Identify which cell holds the provided text, then report its [x, y] central coordinate. 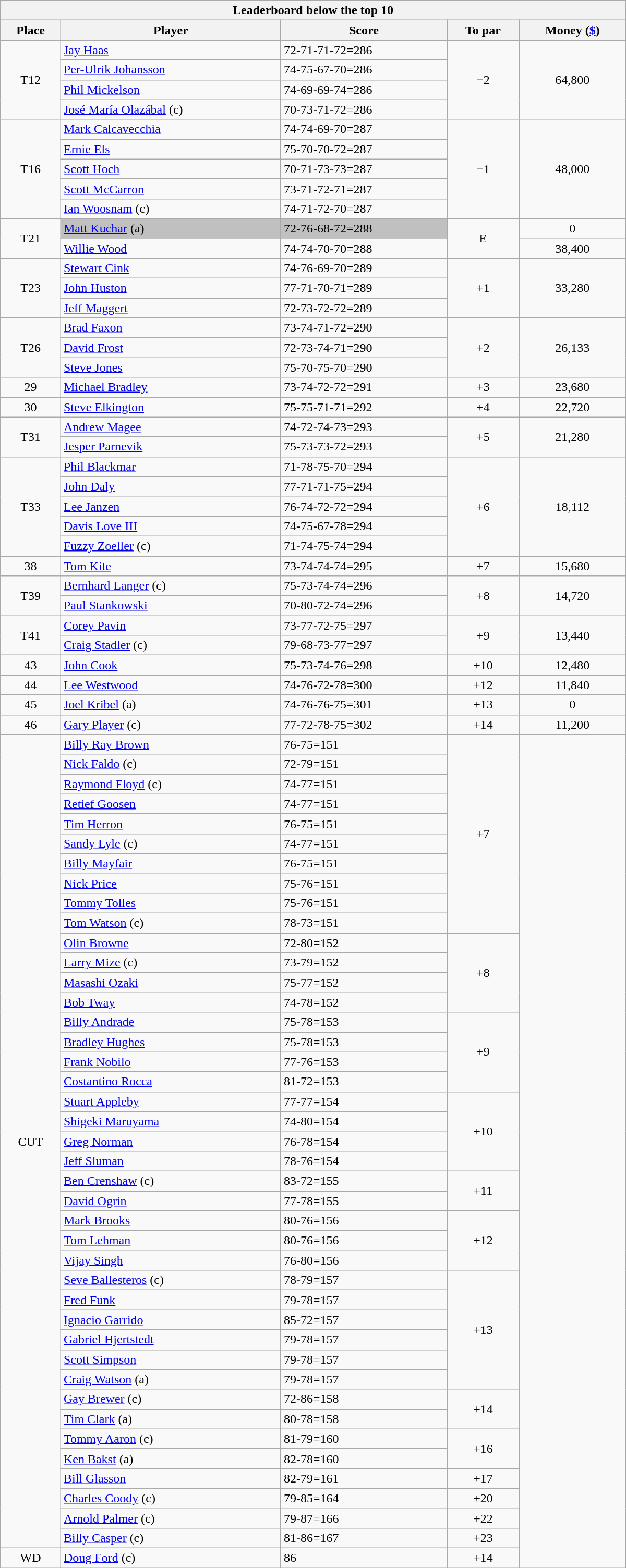
77-71-70-71=289 [364, 288]
45 [31, 705]
Bradley Hughes [171, 1042]
Stuart Appleby [171, 1101]
John Daly [171, 486]
81-79=160 [364, 1439]
Doug Ford (c) [171, 1558]
74-69-69-74=286 [364, 90]
T31 [31, 437]
David Ogrin [171, 1200]
Mark Calcavecchia [171, 129]
John Huston [171, 288]
79-87=166 [364, 1518]
Scott Hoch [171, 169]
T21 [31, 238]
79-68-73-77=297 [364, 645]
85-72=157 [364, 1320]
+1 [483, 288]
76-80=156 [364, 1260]
80-78=158 [364, 1419]
Michael Bradley [171, 387]
Charles Coody (c) [171, 1498]
Bill Glasson [171, 1478]
Greg Norman [171, 1141]
Fred Funk [171, 1300]
72-80=152 [364, 943]
Stewart Cink [171, 268]
12,480 [572, 665]
Sandy Lyle (c) [171, 843]
74-76-72-78=300 [364, 685]
46 [31, 725]
José María Olazábal (c) [171, 109]
Vijay Singh [171, 1260]
33,280 [572, 288]
Tommy Tolles [171, 903]
78-79=157 [364, 1280]
Davis Love III [171, 526]
John Cook [171, 665]
75-70-70-72=287 [364, 149]
86 [364, 1558]
Billy Mayfair [171, 863]
Tim Clark (a) [171, 1419]
Gary Player (c) [171, 725]
WD [31, 1558]
72-71-71-72=286 [364, 50]
70-71-73-73=287 [364, 169]
Masashi Ozaki [171, 983]
72-73-74-71=290 [364, 348]
To par [483, 30]
Arnold Palmer (c) [171, 1518]
Brad Faxon [171, 328]
Ian Woosnam (c) [171, 209]
T26 [31, 348]
11,200 [572, 725]
Larry Mize (c) [171, 963]
71-78-75-70=294 [364, 467]
70-80-72-74=296 [364, 606]
+17 [483, 1478]
74-74-69-70=287 [364, 129]
38,400 [572, 249]
81-72=153 [364, 1082]
71-74-75-74=294 [364, 546]
Paul Stankowski [171, 606]
Tom Lehman [171, 1241]
+23 [483, 1538]
T41 [31, 635]
76-74-72-72=294 [364, 506]
77-71-71-75=294 [364, 486]
29 [31, 387]
Ben Crenshaw (c) [171, 1181]
Raymond Floyd (c) [171, 784]
Craig Stadler (c) [171, 645]
Seve Ballesteros (c) [171, 1280]
Place [31, 30]
−2 [483, 80]
Andrew Magee [171, 427]
21,280 [572, 437]
Per-Ulrik Johansson [171, 70]
72-73-72-72=289 [364, 308]
Gay Brewer (c) [171, 1399]
Tommy Aaron (c) [171, 1439]
77-77=154 [364, 1101]
70-73-71-72=286 [364, 109]
73-77-72-75=297 [364, 626]
72-79=151 [364, 764]
15,680 [572, 566]
Jeff Sluman [171, 1161]
14,720 [572, 596]
+20 [483, 1498]
Jesper Parnevik [171, 447]
82-79=161 [364, 1478]
T23 [31, 288]
Steve Elkington [171, 407]
43 [31, 665]
Shigeki Maruyama [171, 1121]
64,800 [572, 80]
74-80=154 [364, 1121]
75-73-73-72=293 [364, 447]
Tim Herron [171, 824]
77-78=155 [364, 1200]
78-73=151 [364, 923]
T39 [31, 596]
82-78=160 [364, 1459]
74-76-69-70=289 [364, 268]
74-75-67-70=286 [364, 70]
Money ($) [572, 30]
+3 [483, 387]
72-76-68-72=288 [364, 228]
77-76=153 [364, 1062]
79-85=164 [364, 1498]
77-72-78-75=302 [364, 725]
26,133 [572, 348]
23,680 [572, 387]
13,440 [572, 635]
Craig Watson (a) [171, 1379]
Costantino Rocca [171, 1082]
Joel Kribel (a) [171, 705]
Lee Janzen [171, 506]
CUT [31, 1142]
Nick Faldo (c) [171, 764]
Scott Simpson [171, 1359]
75-77=152 [364, 983]
Jay Haas [171, 50]
11,840 [572, 685]
Jeff Maggert [171, 308]
75-75-71-71=292 [364, 407]
74-75-67-78=294 [364, 526]
Gabriel Hjertstedt [171, 1340]
75-70-75-70=290 [364, 367]
+6 [483, 506]
E [483, 238]
Billy Casper (c) [171, 1538]
−1 [483, 169]
74-76-76-75=301 [364, 705]
44 [31, 685]
Score [364, 30]
Frank Nobilo [171, 1062]
78-76=154 [364, 1161]
+4 [483, 407]
T33 [31, 506]
18,112 [572, 506]
Retief Goosen [171, 804]
73-74-71-72=290 [364, 328]
73-74-72-72=291 [364, 387]
Player [171, 30]
Fuzzy Zoeller (c) [171, 546]
Lee Westwood [171, 685]
Ken Bakst (a) [171, 1459]
Ernie Els [171, 149]
Bob Tway [171, 1002]
Mark Brooks [171, 1221]
73-79=152 [364, 963]
22,720 [572, 407]
Willie Wood [171, 249]
Nick Price [171, 884]
Ignacio Garrido [171, 1320]
Olin Browne [171, 943]
Tom Watson (c) [171, 923]
+22 [483, 1518]
T16 [31, 169]
48,000 [572, 169]
83-72=155 [364, 1181]
Corey Pavin [171, 626]
David Frost [171, 348]
74-72-74-73=293 [364, 427]
72-86=158 [364, 1399]
73-74-74-74=295 [364, 566]
75-73-74-76=298 [364, 665]
74-78=152 [364, 1002]
30 [31, 407]
81-86=167 [364, 1538]
Leaderboard below the top 10 [313, 10]
+16 [483, 1449]
Billy Andrade [171, 1022]
+11 [483, 1191]
T12 [31, 80]
Phil Blackmar [171, 467]
Phil Mickelson [171, 90]
+5 [483, 437]
Scott McCarron [171, 189]
74-71-72-70=287 [364, 209]
74-74-70-70=288 [364, 249]
Matt Kuchar (a) [171, 228]
Bernhard Langer (c) [171, 586]
Steve Jones [171, 367]
Tom Kite [171, 566]
75-73-74-74=296 [364, 586]
73-71-72-71=287 [364, 189]
76-78=154 [364, 1141]
+2 [483, 348]
38 [31, 566]
Billy Ray Brown [171, 744]
